Search for the cell housing the specified text and yield its [X, Y] center coordinate. 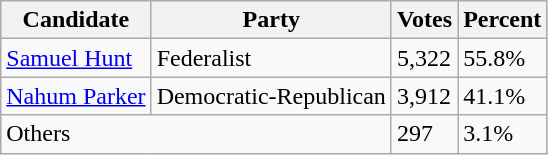
Democratic-Republican [271, 96]
Percent [502, 20]
Nahum Parker [76, 96]
Votes [424, 20]
3.1% [502, 134]
Others [196, 134]
297 [424, 134]
55.8% [502, 58]
41.1% [502, 96]
Samuel Hunt [76, 58]
5,322 [424, 58]
Candidate [76, 20]
Federalist [271, 58]
Party [271, 20]
3,912 [424, 96]
